For the text-containing cell, return its midpoint in (x, y) coordinate format. 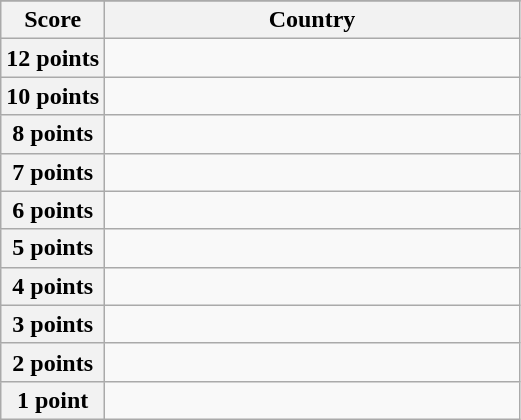
7 points (53, 172)
1 point (53, 400)
5 points (53, 248)
3 points (53, 324)
Country (312, 20)
2 points (53, 362)
6 points (53, 210)
12 points (53, 58)
10 points (53, 96)
Score (53, 20)
8 points (53, 134)
4 points (53, 286)
